For the text-containing cell, return its midpoint in (X, Y) coordinate format. 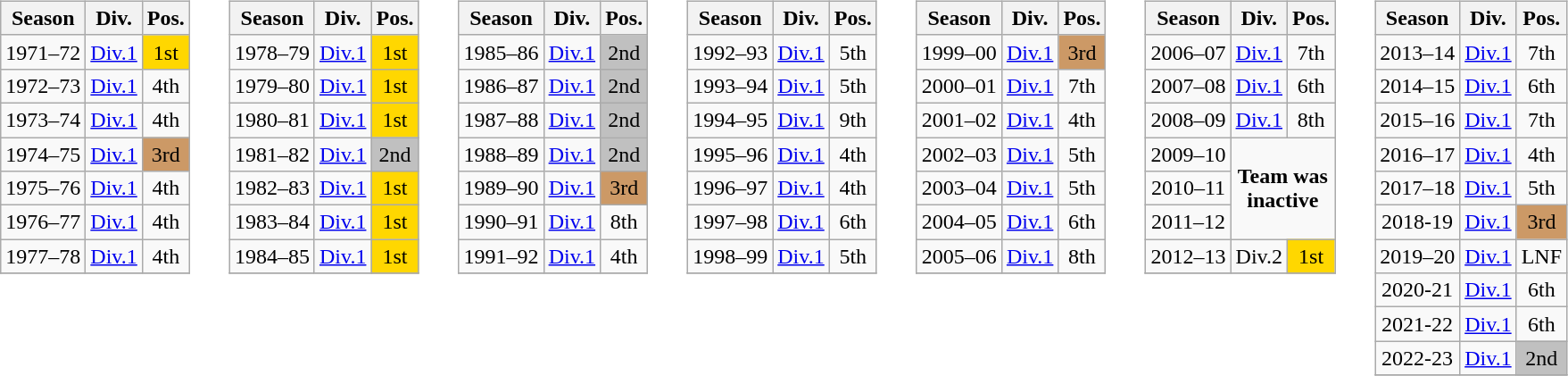
1975–76 (43, 188)
1992–93 (730, 52)
1988–89 (502, 155)
Team wasinactive (1283, 188)
1984–85 (271, 256)
1994–95 (730, 120)
Div.2 (1259, 256)
1998–99 (730, 256)
2010–11 (1189, 188)
2008–09 (1189, 120)
1971–72 (43, 52)
2003–04 (958, 188)
1999–00 (958, 52)
2004–05 (958, 222)
1997–98 (730, 222)
1981–82 (271, 155)
2021-22 (1417, 324)
1978–79 (271, 52)
1982–83 (271, 188)
1991–92 (502, 256)
1983–84 (271, 222)
1972–73 (43, 86)
1987–88 (502, 120)
1986–87 (502, 86)
1985–86 (502, 52)
2016–17 (1417, 155)
1973–74 (43, 120)
LNF (1541, 256)
2013–14 (1417, 52)
1995–96 (730, 155)
1976–77 (43, 222)
2022-23 (1417, 358)
1990–91 (502, 222)
2015–16 (1417, 120)
1974–75 (43, 155)
2005–06 (958, 256)
1993–94 (730, 86)
2006–07 (1189, 52)
1980–81 (271, 120)
2020-21 (1417, 290)
2017–18 (1417, 188)
2009–10 (1189, 155)
1989–90 (502, 188)
2002–03 (958, 155)
1979–80 (271, 86)
2001–02 (958, 120)
2011–12 (1189, 222)
2018-19 (1417, 222)
1977–78 (43, 256)
9th (853, 120)
2014–15 (1417, 86)
2007–08 (1189, 86)
2000–01 (958, 86)
2019–20 (1417, 256)
2012–13 (1189, 256)
1996–97 (730, 188)
